Return the [x, y] coordinate for the center point of the cell that contains the specified text.  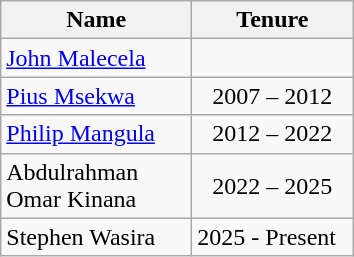
Philip Mangula [96, 134]
Name [96, 20]
2022 – 2025 [272, 186]
2025 - Present [272, 237]
2007 – 2012 [272, 96]
Abdulrahman Omar Kinana [96, 186]
John Malecela [96, 58]
Pius Msekwa [96, 96]
Stephen Wasira [96, 237]
2012 – 2022 [272, 134]
Tenure [272, 20]
